Capture the cell that displays the provided text and extract its [X, Y] central coordinate. 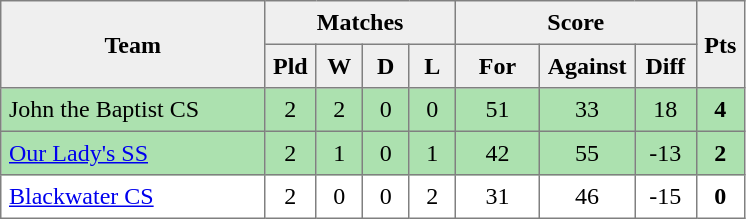
Team [133, 44]
John the Baptist CS [133, 110]
55 [586, 153]
51 [497, 110]
Blackwater CS [133, 197]
Diff [666, 66]
L [432, 66]
-15 [666, 197]
-13 [666, 153]
18 [666, 110]
Matches [360, 23]
Pts [720, 44]
31 [497, 197]
42 [497, 153]
D [385, 66]
Our Lady's SS [133, 153]
For [497, 66]
4 [720, 110]
33 [586, 110]
Pld [290, 66]
Against [586, 66]
Score [576, 23]
W [339, 66]
46 [586, 197]
